Search for the cell housing the specified text and yield its (x, y) center coordinate. 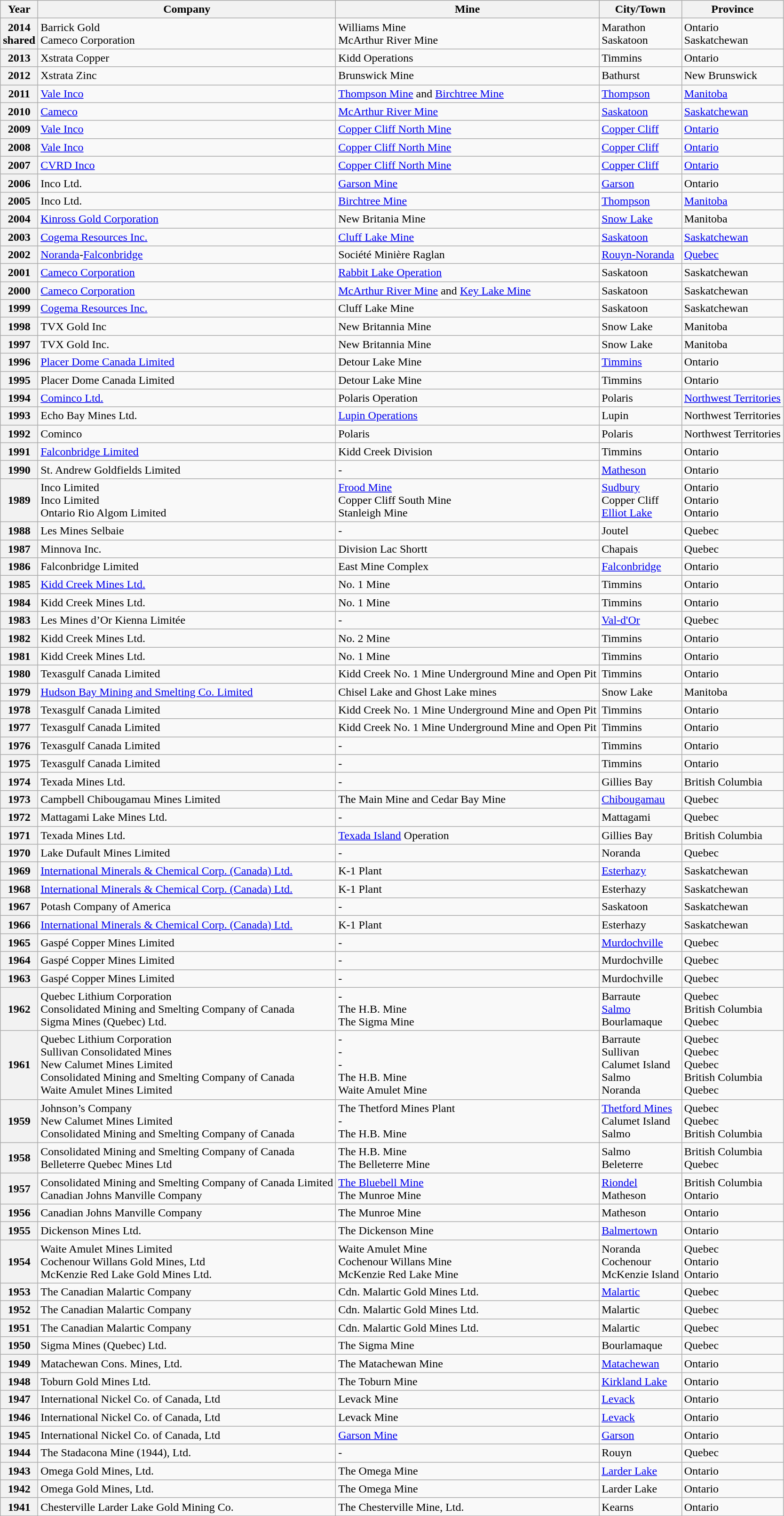
1972 (19, 817)
1948 (19, 1381)
1993 (19, 416)
Thompson Mine and Birchtree Mine (467, 94)
Falconbridge (641, 567)
Rouyn-Noranda (641, 255)
Inco LimitedInco LimitedOntario Rio Algom Limited (187, 500)
1989 (19, 500)
1985 (19, 585)
1982 (19, 638)
The Stadacona Mine (1944), Ltd. (187, 1453)
Waite Amulet Mines LimitedCochenour Willans Gold Mines, LtdMcKenzie Red Lake Gold Mines Ltd. (187, 1262)
Waite Amulet MineCochenour Willans MineMcKenzie Red Lake Mine (467, 1262)
Les Mines Selbaie (187, 531)
1944 (19, 1453)
Canadian Johns Manville Company (187, 1213)
2005 (19, 201)
Hudson Bay Mining and Smelting Co. Limited (187, 692)
Lupin Operations (467, 416)
Kinross Gold Corporation (187, 219)
2003 (19, 237)
Xstrata Copper (187, 58)
1945 (19, 1435)
1964 (19, 960)
1962 (19, 1009)
2006 (19, 183)
Mattagami (641, 817)
1968 (19, 889)
MarathonSaskatoon (641, 34)
1983 (19, 620)
Noranda (641, 853)
Birchtree Mine (467, 201)
Lake Dufault Mines Limited (187, 853)
Kirkland Lake (641, 1381)
1954 (19, 1262)
1956 (19, 1213)
Rabbit Lake Operation (467, 273)
New Britania Mine (467, 219)
QuebecQuebecQuebecBritish ColumbiaQuebec (732, 1065)
1966 (19, 925)
1984 (19, 603)
1946 (19, 1417)
BarrauteSullivanCalumet IslandSalmoNoranda (641, 1065)
Toburn Gold Mines Ltd. (187, 1381)
Consolidated Mining and Smelting Company of Canada LimitedCanadian Johns Manville Company (187, 1188)
Rouyn (641, 1453)
The Munroe Mine (467, 1213)
Dickenson Mines Ltd. (187, 1230)
NorandaCochenourMcKenzie Island (641, 1262)
1990 (19, 469)
The Toburn Mine (467, 1381)
The Main Mine and Cedar Bay Mine (467, 799)
2014shared (19, 34)
City/Town (641, 9)
The Matachewan Mine (467, 1364)
Bourlamaque (641, 1346)
RiondelMatheson (641, 1188)
Chapais (641, 549)
Brunswick Mine (467, 76)
Barrick GoldCameco Corporation (187, 34)
BarrauteSalmoBourlamaque (641, 1009)
2013 (19, 58)
Minnova Inc. (187, 549)
Cameco (187, 111)
Xstrata Zinc (187, 76)
Polaris Operation (467, 398)
1998 (19, 326)
1951 (19, 1328)
1959 (19, 1121)
2011 (19, 94)
SalmoBeleterre (641, 1158)
2008 (19, 147)
SudburyCopper CliffElliot Lake (641, 500)
1970 (19, 853)
2000 (19, 291)
QuebecQuebecBritish Columbia (732, 1121)
2012 (19, 76)
1950 (19, 1346)
1999 (19, 309)
1976 (19, 746)
Campbell Chibougamau Mines Limited (187, 799)
Consolidated Mining and Smelting Company of CanadaBelleterre Quebec Mines Ltd (187, 1158)
Kearns (641, 1507)
Balmertown (641, 1230)
Province (732, 9)
1967 (19, 907)
Quebec Lithium CorporationConsolidated Mining and Smelting Company of CanadaSigma Mines (Quebec) Ltd. (187, 1009)
1971 (19, 835)
Bathurst (641, 76)
Echo Bay Mines Ltd. (187, 416)
British ColumbiaOntario (732, 1188)
The H.B. MineThe Belleterre Mine (467, 1158)
1958 (19, 1158)
Matachewan (641, 1364)
1942 (19, 1489)
The Chesterville Mine, Ltd. (467, 1507)
OntarioOntarioOntario (732, 500)
The Dickenson Mine (467, 1230)
Mattagami Lake Mines Ltd. (187, 817)
1949 (19, 1364)
Lupin (641, 416)
1975 (19, 763)
1974 (19, 781)
QuebecOntarioOntario (732, 1262)
Chisel Lake and Ghost Lake mines (467, 692)
1973 (19, 799)
1953 (19, 1292)
Texada Island Operation (467, 835)
East Mine Complex (467, 567)
Williams MineMcArthur River Mine (467, 34)
St. Andrew Goldfields Limited (187, 469)
1978 (19, 710)
2002 (19, 255)
OntarioSaskatchewan (732, 34)
1996 (19, 362)
Thetford MinesCalumet IslandSalmo (641, 1121)
Sigma Mines (Quebec) Ltd. (187, 1346)
1994 (19, 398)
Cominco (187, 434)
Société Minière Raglan (467, 255)
1965 (19, 943)
2010 (19, 111)
1961 (19, 1065)
2009 (19, 129)
2001 (19, 273)
1995 (19, 380)
Chesterville Larder Lake Gold Mining Co. (187, 1507)
1957 (19, 1188)
TVX Gold Inc. (187, 344)
-The H.B. MineThe Sigma Mine (467, 1009)
Val-d'Or (641, 620)
Cominco Ltd. (187, 398)
McArthur River Mine and Key Lake Mine (467, 291)
Year (19, 9)
CVRD Inco (187, 165)
Division Lac Shortt (467, 549)
1963 (19, 978)
Noranda-Falconbridge (187, 255)
1992 (19, 434)
Les Mines d’Or Kienna Limitée (187, 620)
1941 (19, 1507)
---The H.B. MineWaite Amulet Mine (467, 1065)
1986 (19, 567)
Company (187, 9)
Matachewan Cons. Mines, Ltd. (187, 1364)
TVX Gold Inc (187, 326)
1969 (19, 871)
1991 (19, 452)
Johnson’s CompanyNew Calumet Mines LimitedConsolidated Mining and Smelting Company of Canada (187, 1121)
1988 (19, 531)
QuebecBritish ColumbiaQuebec (732, 1009)
1980 (19, 674)
British ColumbiaQuebec (732, 1158)
1943 (19, 1471)
Joutel (641, 531)
McArthur River Mine (467, 111)
New Brunswick (732, 76)
1952 (19, 1310)
Mine (467, 9)
1977 (19, 728)
1987 (19, 549)
1981 (19, 656)
Frood MineCopper Cliff South MineStanleigh Mine (467, 500)
1947 (19, 1399)
Kidd Operations (467, 58)
1979 (19, 692)
The Sigma Mine (467, 1346)
1997 (19, 344)
Kidd Creek Division (467, 452)
No. 2 Mine (467, 638)
2007 (19, 165)
The Thetford Mines Plant-The H.B. Mine (467, 1121)
Potash Company of America (187, 907)
Chibougamau (641, 799)
1955 (19, 1230)
2004 (19, 219)
The Bluebell MineThe Munroe Mine (467, 1188)
